From the cell containing the given text, extract its center point as (X, Y) coordinate. 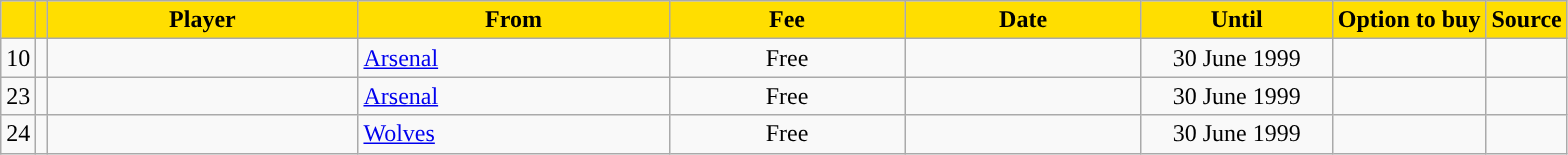
23 (18, 96)
Player (202, 20)
24 (18, 134)
Fee (787, 20)
Until (1236, 20)
From (514, 20)
Option to buy (1409, 20)
Source (1526, 20)
Wolves (514, 134)
Date (1023, 20)
10 (18, 58)
